Provide the (x, y) coordinate of the cell's center where the given text is located.  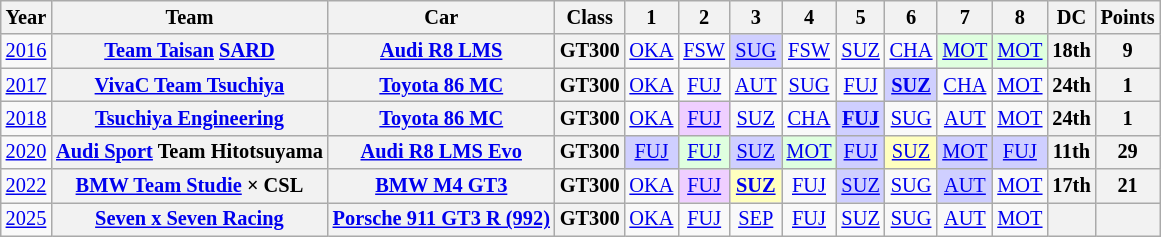
Year (26, 17)
3 (756, 17)
Points (1128, 17)
8 (1020, 17)
4 (810, 17)
5 (861, 17)
2016 (26, 51)
2020 (26, 152)
Tsuchiya Engineering (189, 118)
Audi Sport Team Hitotsuyama (189, 152)
6 (912, 17)
21 (1128, 186)
BMW M4 GT3 (442, 186)
VivaC Team Tsuchiya (189, 85)
Seven x Seven Racing (189, 219)
2 (704, 17)
2017 (26, 85)
Team Taisan SARD (189, 51)
DC (1071, 17)
Class (590, 17)
Team (189, 17)
29 (1128, 152)
11th (1071, 152)
2022 (26, 186)
BMW Team Studie × CSL (189, 186)
17th (1071, 186)
Audi R8 LMS (442, 51)
7 (964, 17)
9 (1128, 51)
2018 (26, 118)
Porsche 911 GT3 R (992) (442, 219)
Car (442, 17)
SEP (756, 219)
18th (1071, 51)
2025 (26, 219)
Audi R8 LMS Evo (442, 152)
